Pinpoint the cell where the given text exists, returning its (X, Y) midpoint coordinate. 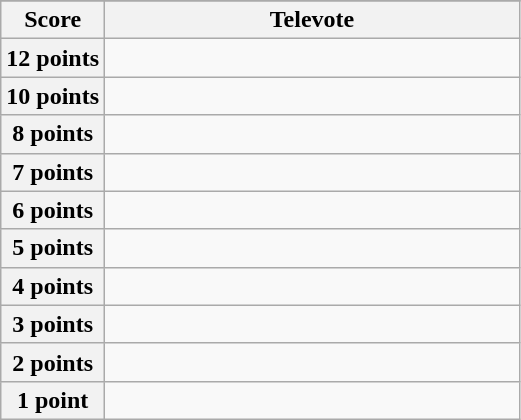
2 points (53, 362)
1 point (53, 400)
Televote (312, 20)
3 points (53, 324)
4 points (53, 286)
7 points (53, 172)
Score (53, 20)
10 points (53, 96)
5 points (53, 248)
6 points (53, 210)
12 points (53, 58)
8 points (53, 134)
